Return [X, Y] of the center of cell containing provided text 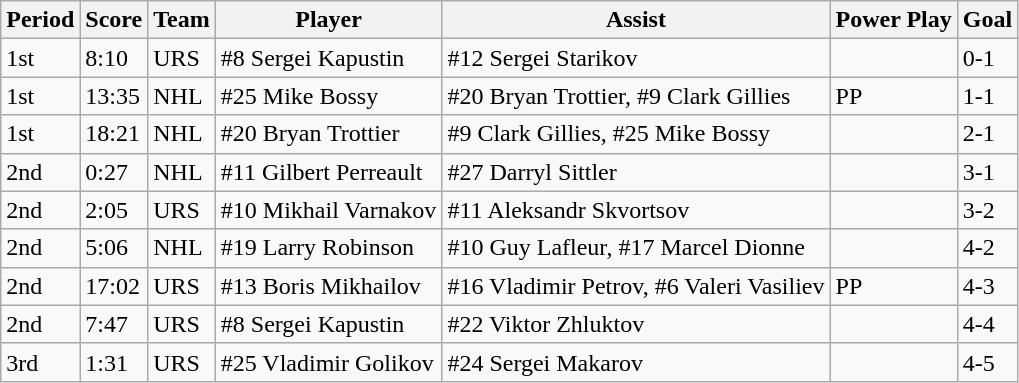
#12 Sergei Starikov [636, 58]
#25 Vladimir Golikov [328, 362]
4-5 [987, 362]
#22 Viktor Zhluktov [636, 324]
7:47 [114, 324]
5:06 [114, 248]
Goal [987, 20]
Score [114, 20]
0-1 [987, 58]
#11 Aleksandr Skvortsov [636, 210]
Power Play [894, 20]
Assist [636, 20]
Team [182, 20]
18:21 [114, 134]
1:31 [114, 362]
#19 Larry Robinson [328, 248]
3-1 [987, 172]
3rd [40, 362]
4-2 [987, 248]
#24 Sergei Makarov [636, 362]
#20 Bryan Trottier, #9 Clark Gillies [636, 96]
Player [328, 20]
2-1 [987, 134]
#11 Gilbert Perreault [328, 172]
4-3 [987, 286]
#13 Boris Mikhailov [328, 286]
#27 Darryl Sittler [636, 172]
#20 Bryan Trottier [328, 134]
3-2 [987, 210]
17:02 [114, 286]
#10 Mikhail Varnakov [328, 210]
#9 Clark Gillies, #25 Mike Bossy [636, 134]
8:10 [114, 58]
#16 Vladimir Petrov, #6 Valeri Vasiliev [636, 286]
0:27 [114, 172]
Period [40, 20]
2:05 [114, 210]
4-4 [987, 324]
13:35 [114, 96]
1-1 [987, 96]
#25 Mike Bossy [328, 96]
#10 Guy Lafleur, #17 Marcel Dionne [636, 248]
